Identify which cell holds the provided text, then report its (x, y) central coordinate. 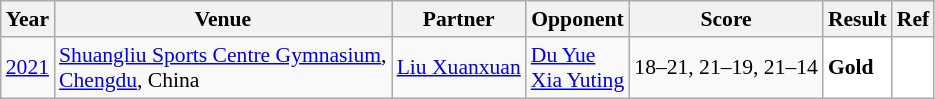
2021 (28, 68)
Gold (858, 68)
Venue (223, 19)
18–21, 21–19, 21–14 (726, 68)
Score (726, 19)
Opponent (578, 19)
Year (28, 19)
Du Yue Xia Yuting (578, 68)
Liu Xuanxuan (459, 68)
Result (858, 19)
Ref (913, 19)
Partner (459, 19)
Shuangliu Sports Centre Gymnasium,Chengdu, China (223, 68)
